Determine the (X, Y) coordinate at the center of the cell enclosing the given text.  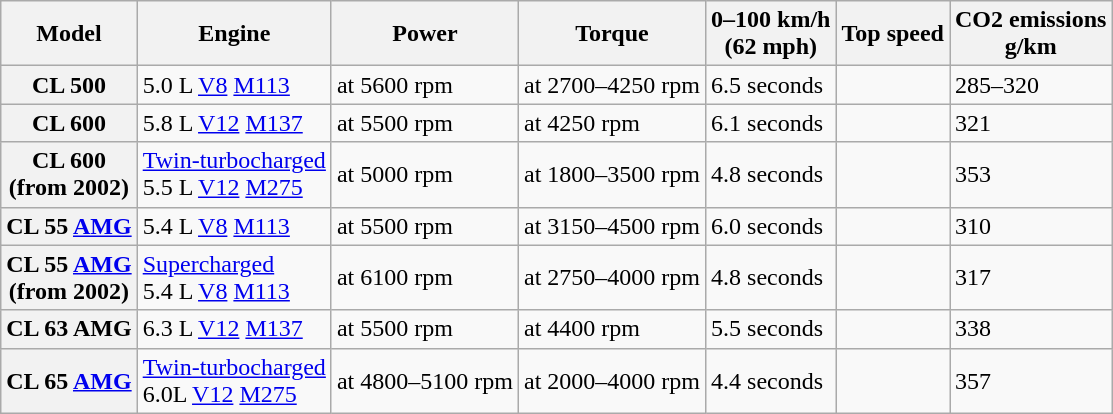
at 4400 rpm (612, 329)
at 4250 rpm (612, 123)
357 (1031, 380)
285–320 (1031, 85)
5.8 L V12 M137 (234, 123)
CO2 emissionsg/km (1031, 34)
321 (1031, 123)
6.5 seconds (771, 85)
Model (69, 34)
at 2700–4250 rpm (612, 85)
6.1 seconds (771, 123)
CL 55 AMG (69, 226)
6.3 L V12 M137 (234, 329)
Engine (234, 34)
at 5600 rpm (424, 85)
CL 600(from 2002) (69, 174)
CL 500 (69, 85)
at 5000 rpm (424, 174)
353 (1031, 174)
at 2000–4000 rpm (612, 380)
CL 600 (69, 123)
Twin-turbocharged6.0L V12 M275 (234, 380)
4.4 seconds (771, 380)
5.5 seconds (771, 329)
Torque (612, 34)
Top speed (893, 34)
310 (1031, 226)
CL 63 AMG (69, 329)
at 6100 rpm (424, 278)
5.4 L V8 M113 (234, 226)
6.0 seconds (771, 226)
317 (1031, 278)
at 3150–4500 rpm (612, 226)
Power (424, 34)
Supercharged5.4 L V8 M113 (234, 278)
CL 55 AMG(from 2002) (69, 278)
at 2750–4000 rpm (612, 278)
338 (1031, 329)
0–100 km/h(62 mph) (771, 34)
at 4800–5100 rpm (424, 380)
Twin-turbocharged5.5 L V12 M275 (234, 174)
at 1800–3500 rpm (612, 174)
CL 65 AMG (69, 380)
5.0 L V8 M113 (234, 85)
